Search for the cell housing the specified text and yield its (x, y) center coordinate. 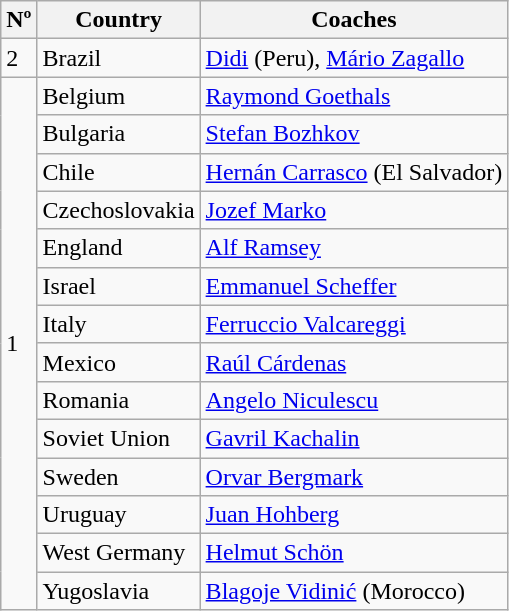
England (118, 248)
1 (19, 344)
Coaches (354, 20)
Gavril Kachalin (354, 438)
Sweden (118, 477)
Yugoslavia (118, 591)
Czechoslovakia (118, 210)
Stefan Bozhkov (354, 134)
Angelo Niculescu (354, 400)
Orvar Bergmark (354, 477)
West Germany (118, 553)
Didi (Peru), Mário Zagallo (354, 58)
Bulgaria (118, 134)
Chile (118, 172)
Emmanuel Scheffer (354, 286)
Hernán Carrasco (El Salvador) (354, 172)
Soviet Union (118, 438)
Uruguay (118, 515)
Juan Hohberg (354, 515)
Raúl Cárdenas (354, 362)
Jozef Marko (354, 210)
Helmut Schön (354, 553)
Ferruccio Valcareggi (354, 324)
Romania (118, 400)
Mexico (118, 362)
Blagoje Vidinić (Morocco) (354, 591)
Brazil (118, 58)
Raymond Goethals (354, 96)
Israel (118, 286)
Country (118, 20)
Alf Ramsey (354, 248)
Nº (19, 20)
2 (19, 58)
Italy (118, 324)
Belgium (118, 96)
